Extract the (x, y) coordinate from the center of the cell holding the provided text.  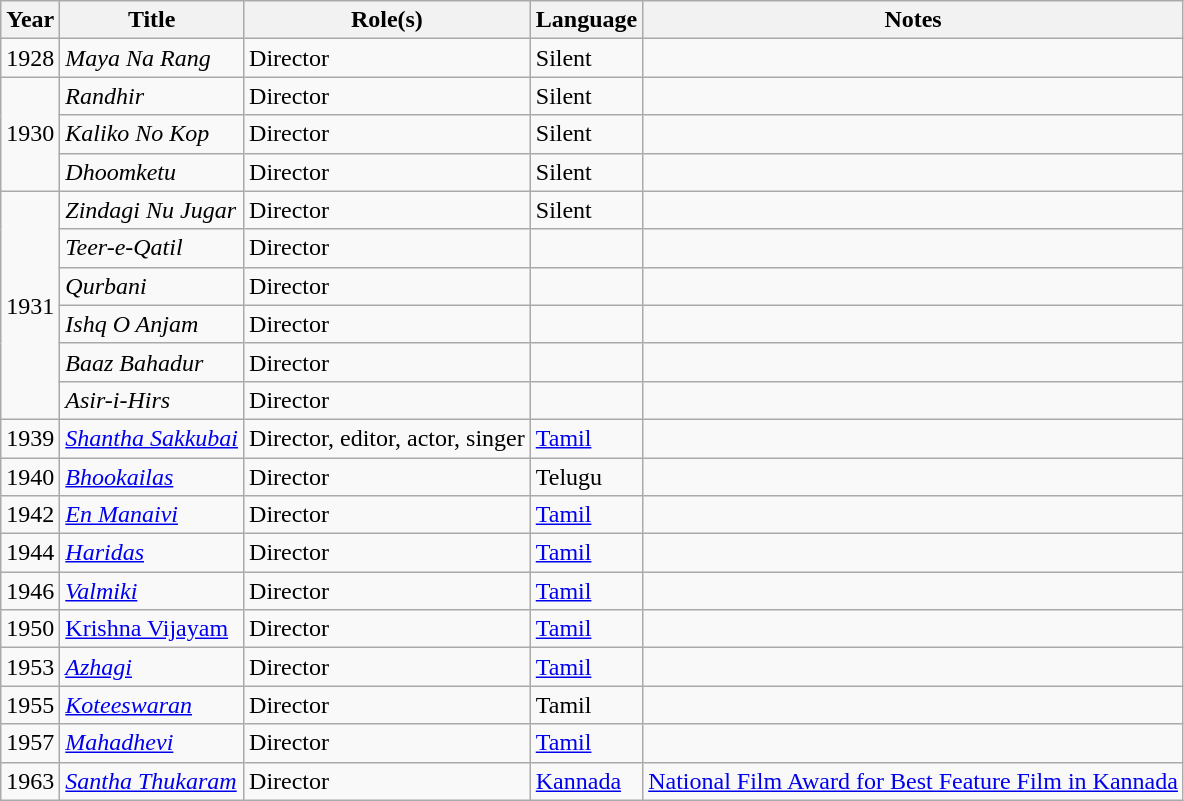
1953 (30, 667)
1950 (30, 629)
1931 (30, 305)
Kaliko No Kop (152, 134)
1955 (30, 705)
Randhir (152, 96)
Ishq O Anjam (152, 324)
Director, editor, actor, singer (388, 438)
1963 (30, 781)
Bhookailas (152, 477)
Baaz Bahadur (152, 362)
Title (152, 20)
National Film Award for Best Feature Film in Kannada (914, 781)
Telugu (586, 477)
1939 (30, 438)
Teer-e-Qatil (152, 248)
1957 (30, 743)
Valmiki (152, 591)
Kannada (586, 781)
1928 (30, 58)
Zindagi Nu Jugar (152, 210)
Notes (914, 20)
Year (30, 20)
Haridas (152, 553)
1942 (30, 515)
En Manaivi (152, 515)
1946 (30, 591)
Dhoomketu (152, 172)
Mahadhevi (152, 743)
Qurbani (152, 286)
Language (586, 20)
Maya Na Rang (152, 58)
Krishna Vijayam (152, 629)
Santha Thukaram (152, 781)
Asir-i-Hirs (152, 400)
Koteeswaran (152, 705)
Azhagi (152, 667)
1940 (30, 477)
Role(s) (388, 20)
1930 (30, 134)
1944 (30, 553)
Shantha Sakkubai (152, 438)
